Locate the cell with the specified text and output its (x, y) center coordinate. 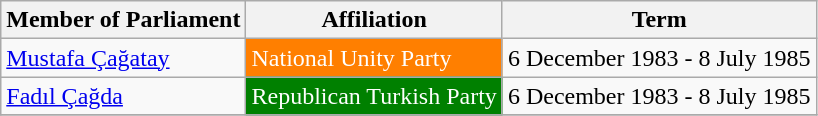
Member of Parliament (124, 20)
Fadıl Çağda (124, 96)
Republican Turkish Party (374, 96)
National Unity Party (374, 58)
Affiliation (374, 20)
Mustafa Çağatay (124, 58)
Term (659, 20)
